Locate the cell with the specified text and output its (X, Y) center coordinate. 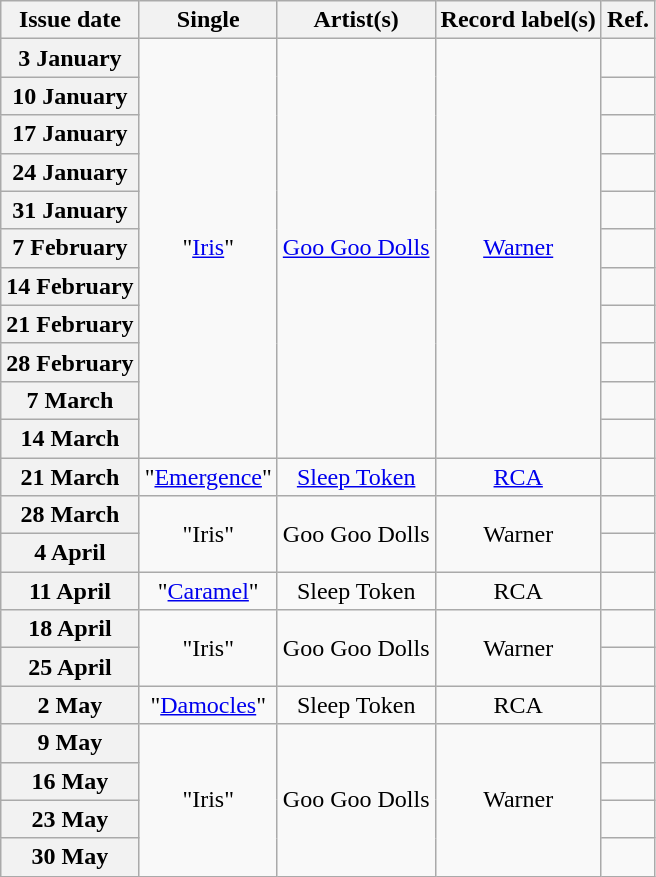
4 April (70, 553)
Single (208, 20)
7 March (70, 400)
2 May (70, 705)
Artist(s) (356, 20)
Ref. (628, 20)
31 January (70, 210)
21 February (70, 324)
11 April (70, 591)
23 May (70, 819)
"Caramel" (208, 591)
9 May (70, 743)
21 March (70, 477)
25 April (70, 667)
16 May (70, 781)
28 February (70, 362)
7 February (70, 248)
17 January (70, 134)
Issue date (70, 20)
14 March (70, 438)
3 January (70, 58)
24 January (70, 172)
14 February (70, 286)
18 April (70, 629)
28 March (70, 515)
30 May (70, 857)
10 January (70, 96)
"Damocles" (208, 705)
Record label(s) (518, 20)
"Emergence" (208, 477)
